Return the (x, y) coordinate for the center point of the cell that contains the specified text.  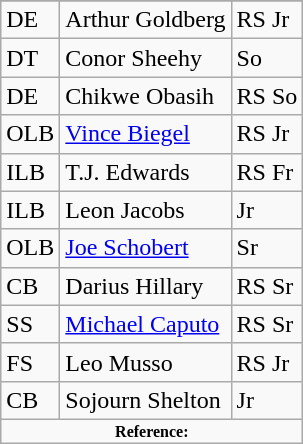
RS So (267, 96)
Michael Caputo (146, 324)
Arthur Goldberg (146, 20)
FS (30, 362)
Conor Sheehy (146, 58)
Sojourn Shelton (146, 400)
Vince Biegel (146, 134)
T.J. Edwards (146, 172)
Darius Hillary (146, 286)
Chikwe Obasih (146, 96)
Reference: (152, 431)
SS (30, 324)
Sr (267, 248)
DT (30, 58)
Leon Jacobs (146, 210)
So (267, 58)
RS Fr (267, 172)
Leo Musso (146, 362)
Joe Schobert (146, 248)
